Extract the (x, y) coordinate from the center of the cell holding the provided text.  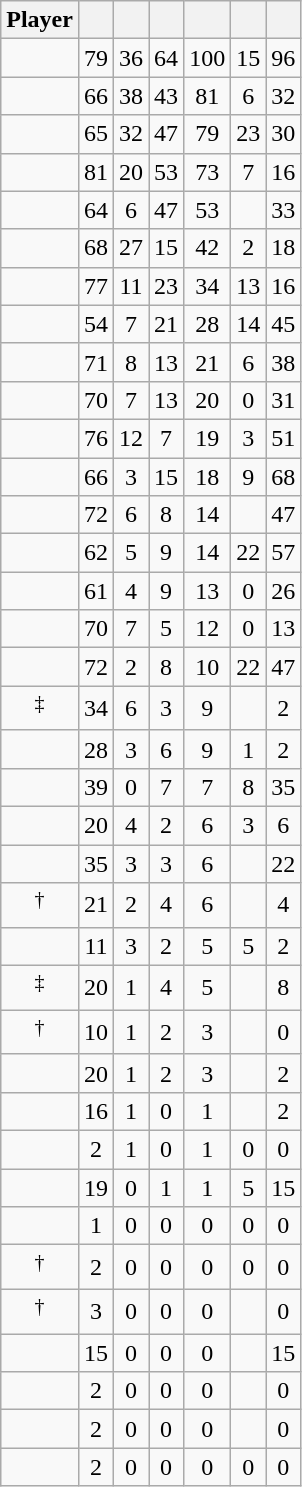
36 (132, 58)
51 (284, 438)
76 (96, 438)
54 (96, 324)
61 (96, 591)
73 (208, 172)
96 (284, 58)
27 (132, 248)
43 (166, 96)
31 (284, 400)
65 (96, 134)
26 (284, 591)
57 (284, 553)
100 (208, 58)
33 (284, 210)
42 (208, 248)
39 (96, 787)
30 (284, 134)
77 (96, 286)
71 (96, 362)
Player (40, 20)
45 (284, 324)
62 (96, 553)
